Provide the (X, Y) coordinate of the cell's center where the given text is located.  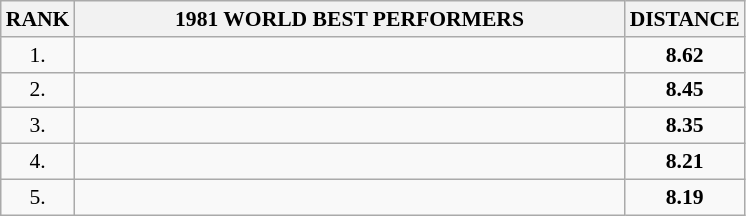
1981 WORLD BEST PERFORMERS (349, 19)
RANK (38, 19)
5. (38, 197)
DISTANCE (685, 19)
1. (38, 55)
8.35 (685, 126)
8.62 (685, 55)
8.19 (685, 197)
4. (38, 162)
8.21 (685, 162)
3. (38, 126)
2. (38, 90)
8.45 (685, 90)
